Locate the cell with the specified text and output its (x, y) center coordinate. 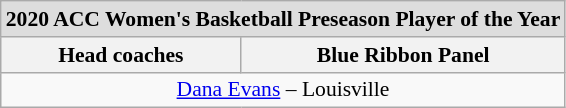
Dana Evans – Louisville (284, 90)
Head coaches (121, 55)
2020 ACC Women's Basketball Preseason Player of the Year (284, 19)
Blue Ribbon Panel (403, 55)
